From the cell containing the given text, extract its center point as [X, Y] coordinate. 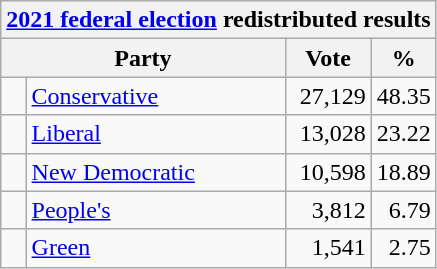
10,598 [328, 172]
27,129 [328, 96]
18.89 [404, 172]
Vote [328, 58]
2021 federal election redistributed results [218, 20]
Party [143, 58]
Liberal [156, 134]
6.79 [404, 210]
1,541 [328, 248]
13,028 [328, 134]
% [404, 58]
Conservative [156, 96]
3,812 [328, 210]
People's [156, 210]
48.35 [404, 96]
Green [156, 248]
23.22 [404, 134]
New Democratic [156, 172]
2.75 [404, 248]
